Output the (X, Y) coordinate of the center of the cell containing the given text.  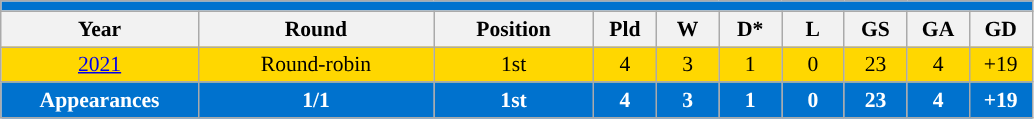
L (814, 29)
GS (876, 29)
GD (1000, 29)
Year (100, 29)
Appearances (100, 101)
Position (514, 29)
GA (938, 29)
D* (750, 29)
Round (316, 29)
2021 (100, 65)
Round-robin (316, 65)
1/1 (316, 101)
W (688, 29)
Pld (626, 29)
